Determine the [X, Y] coordinate at the center of the cell enclosing the given text.  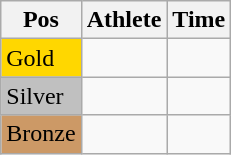
Gold [41, 58]
Pos [41, 20]
Bronze [41, 134]
Silver [41, 96]
Time [199, 20]
Athlete [124, 20]
